Find where the given text appears and provide that cell's center as (x, y) coordinate. 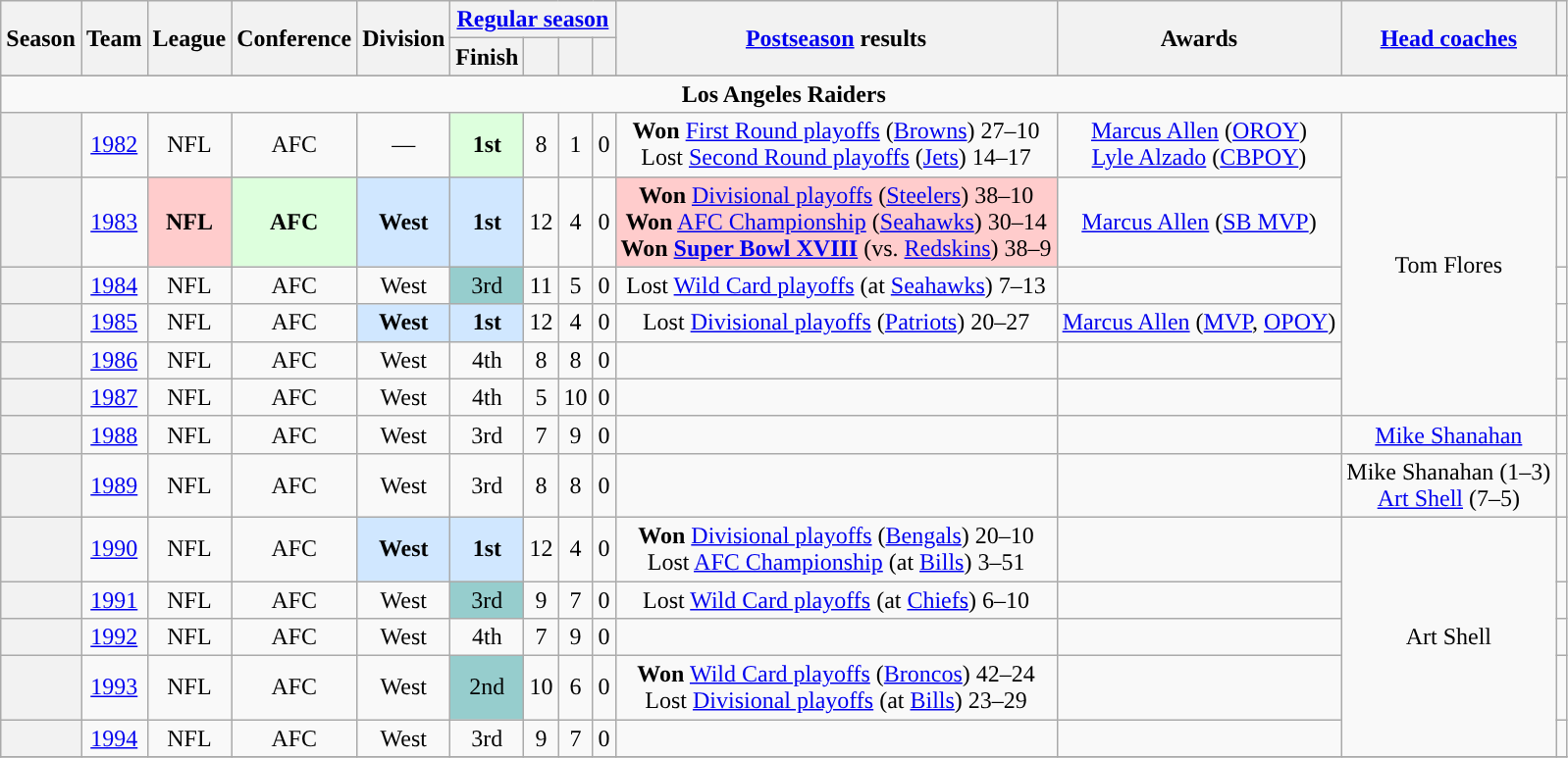
Postseason results (836, 38)
Marcus Allen (MVP, OPOY) (1199, 323)
Won Divisional playoffs (Steelers) 38–10Won AFC Championship (Seahawks) 30–14Won Super Bowl XVIII (vs. Redskins) 38–9 (836, 222)
1985 (114, 323)
Marcus Allen (OROY)Lyle Alzado (CBPOY) (1199, 145)
1987 (114, 397)
Won Wild Card playoffs (Broncos) 42–24Lost Divisional playoffs (at Bills) 23–29 (836, 688)
— (404, 145)
Division (404, 38)
1982 (114, 145)
1990 (114, 549)
1986 (114, 360)
1989 (114, 484)
1994 (114, 738)
1992 (114, 637)
Won Divisional playoffs (Bengals) 20–10Lost AFC Championship (at Bills) 3–51 (836, 549)
Mike Shanahan (1–3) Art Shell (7–5) (1448, 484)
Lost Wild Card playoffs (at Seahawks) 7–13 (836, 285)
2nd (487, 688)
Team (114, 38)
1991 (114, 599)
11 (542, 285)
Conference (294, 38)
1993 (114, 688)
Los Angeles Raiders (784, 94)
1983 (114, 222)
Season (41, 38)
Head coaches (1448, 38)
Marcus Allen (SB MVP) (1199, 222)
Tom Flores (1448, 265)
Mike Shanahan (1448, 434)
6 (575, 688)
Lost Divisional playoffs (Patriots) 20–27 (836, 323)
1984 (114, 285)
1988 (114, 434)
Regular season (533, 20)
Art Shell (1448, 636)
League (189, 38)
Lost Wild Card playoffs (at Chiefs) 6–10 (836, 599)
Won First Round playoffs (Browns) 27–10Lost Second Round playoffs (Jets) 14–17 (836, 145)
1 (575, 145)
Awards (1199, 38)
Finish (487, 57)
